Find where the given text appears and provide that cell's center as [X, Y] coordinate. 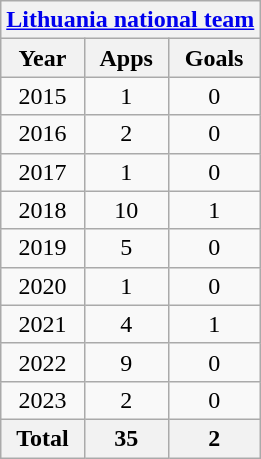
Total [42, 438]
Lithuania national team [130, 20]
2020 [42, 286]
2015 [42, 96]
Year [42, 58]
2021 [42, 324]
Apps [126, 58]
9 [126, 362]
2019 [42, 248]
35 [126, 438]
4 [126, 324]
2022 [42, 362]
2016 [42, 134]
10 [126, 210]
2018 [42, 210]
2017 [42, 172]
2023 [42, 400]
Goals [214, 58]
5 [126, 248]
